Determine the [X, Y] coordinate at the center of the cell enclosing the given text.  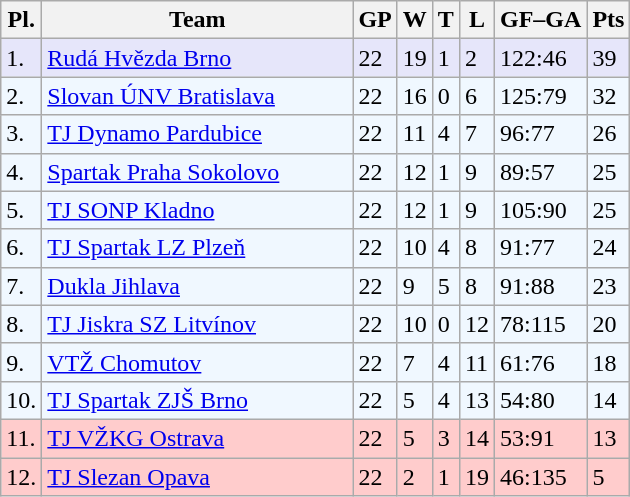
Pl. [22, 20]
125:79 [540, 96]
10. [22, 400]
91:88 [540, 286]
TJ SONP Kladno [198, 210]
46:135 [540, 477]
Rudá Hvězda Brno [198, 58]
Pts [608, 20]
20 [608, 324]
7. [22, 286]
T [446, 20]
54:80 [540, 400]
53:91 [540, 438]
6 [476, 96]
1. [22, 58]
3 [446, 438]
23 [608, 286]
GP [375, 20]
24 [608, 248]
96:77 [540, 134]
3. [22, 134]
8. [22, 324]
TJ Spartak LZ Plzeň [198, 248]
89:57 [540, 172]
122:46 [540, 58]
TJ VŽKG Ostrava [198, 438]
TJ Jiskra SZ Litvínov [198, 324]
GF–GA [540, 20]
61:76 [540, 362]
Dukla Jihlava [198, 286]
18 [608, 362]
VTŽ Chomutov [198, 362]
12. [22, 477]
78:115 [540, 324]
26 [608, 134]
6. [22, 248]
L [476, 20]
2. [22, 96]
Slovan ÚNV Bratislava [198, 96]
91:77 [540, 248]
5. [22, 210]
W [414, 20]
11. [22, 438]
TJ Dynamo Pardubice [198, 134]
4. [22, 172]
TJ Slezan Opava [198, 477]
32 [608, 96]
16 [414, 96]
105:90 [540, 210]
Team [198, 20]
39 [608, 58]
Spartak Praha Sokolovo [198, 172]
TJ Spartak ZJŠ Brno [198, 400]
9. [22, 362]
